Pinpoint the cell where the given text exists, returning its [X, Y] midpoint coordinate. 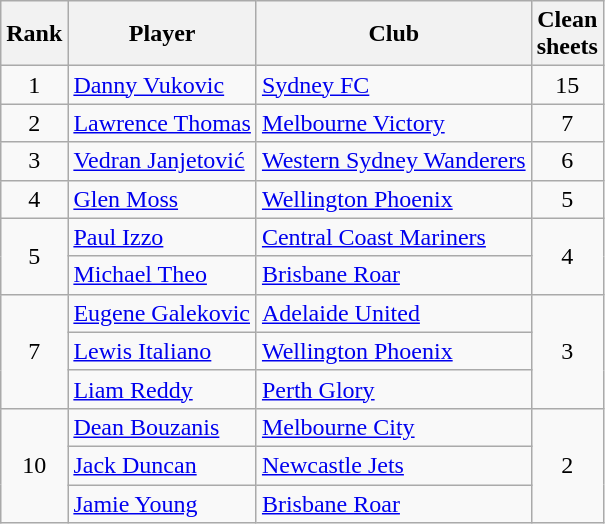
Sydney FC [394, 85]
Michael Theo [162, 275]
Danny Vukovic [162, 85]
Player [162, 34]
Cleansheets [567, 34]
Glen Moss [162, 199]
Paul Izzo [162, 237]
Eugene Galekovic [162, 313]
6 [567, 161]
Lewis Italiano [162, 351]
Melbourne City [394, 427]
Western Sydney Wanderers [394, 161]
Dean Bouzanis [162, 427]
Rank [34, 34]
Jack Duncan [162, 465]
Jamie Young [162, 503]
Perth Glory [394, 389]
Club [394, 34]
Newcastle Jets [394, 465]
Lawrence Thomas [162, 123]
1 [34, 85]
Central Coast Mariners [394, 237]
15 [567, 85]
Melbourne Victory [394, 123]
Vedran Janjetović [162, 161]
10 [34, 465]
Adelaide United [394, 313]
Liam Reddy [162, 389]
